Identify which cell holds the provided text, then report its (x, y) central coordinate. 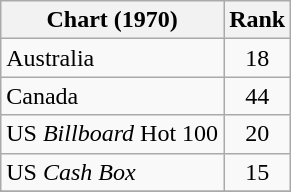
Australia (112, 58)
44 (258, 96)
18 (258, 58)
15 (258, 172)
US Cash Box (112, 172)
20 (258, 134)
Chart (1970) (112, 20)
US Billboard Hot 100 (112, 134)
Canada (112, 96)
Rank (258, 20)
